Provide the [X, Y] coordinate of the cell's center where the given text is located.  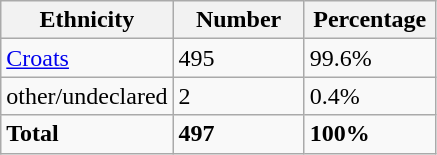
Percentage [370, 20]
other/undeclared [87, 96]
2 [238, 96]
495 [238, 58]
99.6% [370, 58]
Total [87, 134]
Number [238, 20]
0.4% [370, 96]
497 [238, 134]
Croats [87, 58]
Ethnicity [87, 20]
100% [370, 134]
